Search for the cell housing the specified text and yield its (x, y) center coordinate. 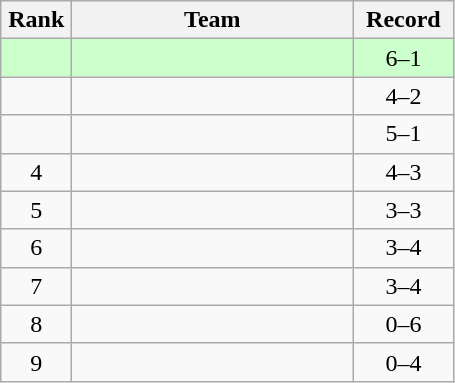
Team (212, 20)
0–6 (404, 324)
5–1 (404, 134)
0–4 (404, 362)
5 (36, 210)
4–2 (404, 96)
4–3 (404, 172)
6 (36, 248)
8 (36, 324)
7 (36, 286)
6–1 (404, 58)
Rank (36, 20)
3–3 (404, 210)
Record (404, 20)
4 (36, 172)
9 (36, 362)
